Detect which cell encompasses the target text, then output its (x, y) center coordinate. 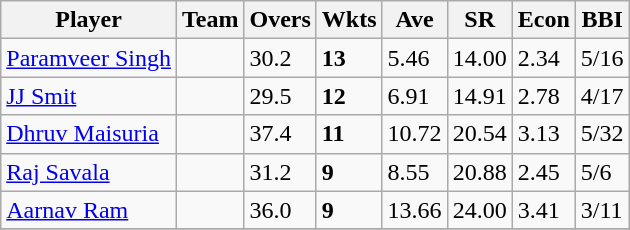
13 (349, 58)
Ave (414, 20)
24.00 (480, 210)
Econ (544, 20)
37.4 (280, 134)
11 (349, 134)
Paramveer Singh (89, 58)
20.54 (480, 134)
2.45 (544, 172)
3.13 (544, 134)
14.91 (480, 96)
36.0 (280, 210)
6.91 (414, 96)
BBI (602, 20)
5/16 (602, 58)
10.72 (414, 134)
8.55 (414, 172)
3.41 (544, 210)
5/6 (602, 172)
31.2 (280, 172)
SR (480, 20)
12 (349, 96)
Overs (280, 20)
5.46 (414, 58)
13.66 (414, 210)
5/32 (602, 134)
Dhruv Maisuria (89, 134)
30.2 (280, 58)
Raj Savala (89, 172)
Team (210, 20)
Player (89, 20)
20.88 (480, 172)
29.5 (280, 96)
Wkts (349, 20)
2.78 (544, 96)
3/11 (602, 210)
2.34 (544, 58)
4/17 (602, 96)
14.00 (480, 58)
Aarnav Ram (89, 210)
JJ Smit (89, 96)
